For the text-containing cell, return its midpoint in [X, Y] coordinate format. 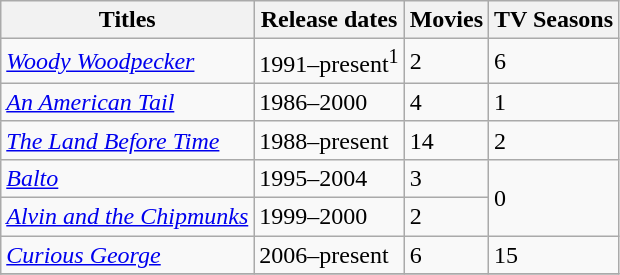
1999–2000 [329, 217]
The Land Before Time [128, 140]
2006–present [329, 255]
1986–2000 [329, 102]
Woody Woodpecker [128, 62]
1991–present1 [329, 62]
3 [446, 178]
1988–present [329, 140]
TV Seasons [554, 20]
14 [446, 140]
Balto [128, 178]
Movies [446, 20]
Alvin and the Chipmunks [128, 217]
4 [446, 102]
1995–2004 [329, 178]
1 [554, 102]
0 [554, 197]
Curious George [128, 255]
An American Tail [128, 102]
15 [554, 255]
Release dates [329, 20]
Titles [128, 20]
